Return the (x, y) coordinate for the center point of the cell that contains the specified text.  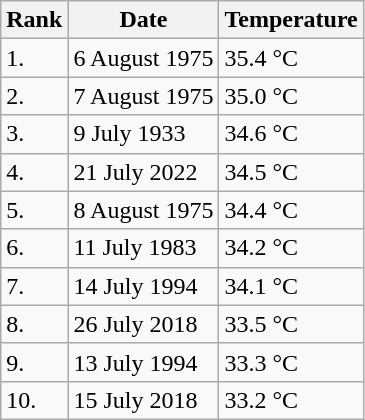
34.4 °C (291, 210)
34.5 °C (291, 172)
34.6 °C (291, 134)
3. (34, 134)
26 July 2018 (144, 324)
10. (34, 400)
33.2 °C (291, 400)
35.0 °C (291, 96)
Rank (34, 20)
13 July 1994 (144, 362)
34.1 °C (291, 286)
1. (34, 58)
7. (34, 286)
5. (34, 210)
6 August 1975 (144, 58)
2. (34, 96)
8 August 1975 (144, 210)
9 July 1933 (144, 134)
Date (144, 20)
4. (34, 172)
33.3 °C (291, 362)
35.4 °C (291, 58)
33.5 °C (291, 324)
15 July 2018 (144, 400)
21 July 2022 (144, 172)
Temperature (291, 20)
11 July 1983 (144, 248)
7 August 1975 (144, 96)
8. (34, 324)
34.2 °C (291, 248)
14 July 1994 (144, 286)
6. (34, 248)
9. (34, 362)
